Identify which cell holds the provided text, then report its (X, Y) central coordinate. 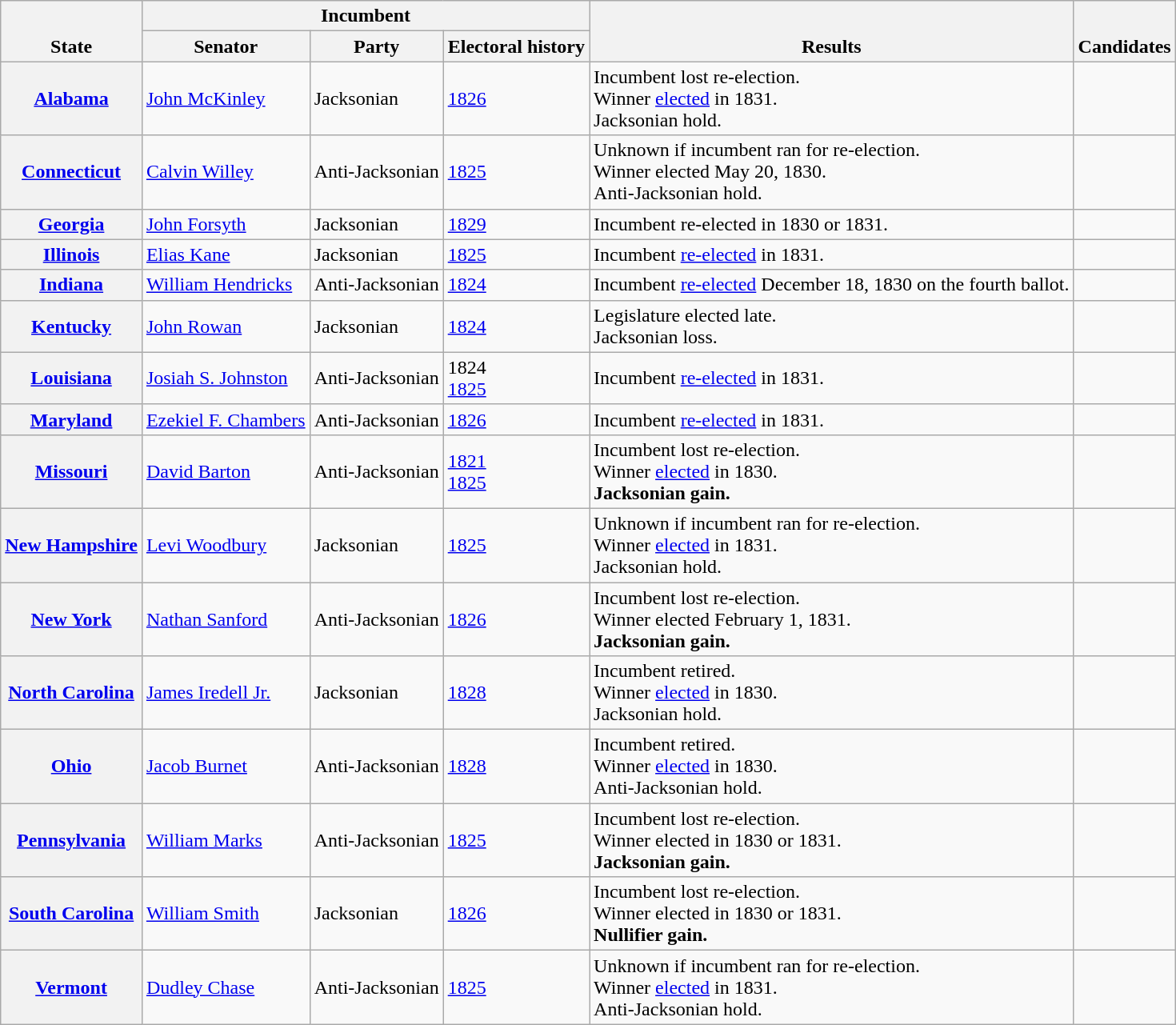
Legislature elected late.Jacksonian loss. (832, 326)
Ezekiel F. Chambers (226, 419)
Illinois (72, 254)
David Barton (226, 471)
William Smith (226, 914)
Elias Kane (226, 254)
Incumbent (365, 16)
North Carolina (72, 693)
State (72, 31)
Incumbent lost re-election.Winner elected February 1, 1831.Jacksonian gain. (832, 619)
New York (72, 619)
Incumbent lost re-election.Winner elected in 1831.Jacksonian hold. (832, 98)
Georgia (72, 224)
John Forsyth (226, 224)
1829 (516, 224)
Incumbent lost re-election.Winner elected in 1830 or 1831.Nullifier gain. (832, 914)
William Marks (226, 840)
Party (376, 46)
Incumbent retired.Winner elected in 1830.Jacksonian hold. (832, 693)
Senator (226, 46)
John Rowan (226, 326)
Unknown if incumbent ran for re-election.Winner elected in 1831.Anti-Jacksonian hold. (832, 987)
Candidates (1125, 31)
Incumbent lost re-election.Winner elected in 1830 or 1831.Jacksonian gain. (832, 840)
Incumbent re-elected December 18, 1830 on the fourth ballot. (832, 285)
Missouri (72, 471)
Connecticut (72, 172)
Louisiana (72, 378)
Alabama (72, 98)
Unknown if incumbent ran for re-election.Winner elected May 20, 1830.Anti-Jacksonian hold. (832, 172)
Kentucky (72, 326)
Pennsylvania (72, 840)
John McKinley (226, 98)
Maryland (72, 419)
Ohio (72, 767)
18211825 (516, 471)
Levi Woodbury (226, 545)
1824 1825 (516, 378)
New Hampshire (72, 545)
James Iredell Jr. (226, 693)
Incumbent re-elected in 1830 or 1831. (832, 224)
South Carolina (72, 914)
Results (832, 31)
Electoral history (516, 46)
William Hendricks (226, 285)
Unknown if incumbent ran for re-election.Winner elected in 1831.Jacksonian hold. (832, 545)
Incumbent retired.Winner elected in 1830.Anti-Jacksonian hold. (832, 767)
Dudley Chase (226, 987)
Josiah S. Johnston (226, 378)
Incumbent lost re-election.Winner elected in 1830.Jacksonian gain. (832, 471)
Indiana (72, 285)
Calvin Willey (226, 172)
Vermont (72, 987)
Nathan Sanford (226, 619)
Jacob Burnet (226, 767)
